Locate the cell with the specified text and output its [x, y] center coordinate. 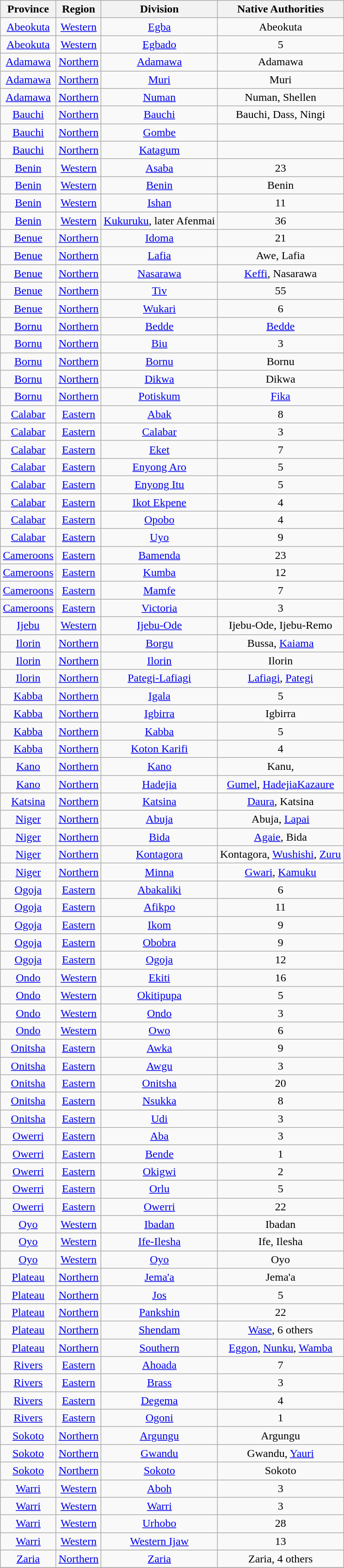
Koton Karifi [160, 749]
Asaba [160, 167]
Jos [160, 1295]
Pategi-Lafiagi [160, 678]
Enyong Itu [160, 484]
Ijebu-Ode, Ijebu-Remo [281, 626]
16 [281, 978]
Zaria, 4 others [281, 1559]
Bamenda [160, 555]
Potiskum [160, 397]
20 [281, 1084]
Urhobo [160, 1524]
Bauchi, Dass, Ningi [281, 115]
Eket [160, 449]
Udi [160, 1119]
Katagum [160, 150]
Awgu [160, 1066]
Igala [160, 696]
Ijebu [28, 626]
Region [79, 9]
Gwandu, Yauri [281, 1453]
Bende [160, 1154]
Uyo [160, 538]
Egbado [160, 44]
2 [281, 1171]
Kukuruku, later Afenmai [160, 221]
Wukari [160, 309]
Lafia [160, 256]
Orlu [160, 1189]
Western Ijaw [160, 1541]
Kontagora [160, 855]
Mamfe [160, 590]
Ijebu-Ode [160, 626]
Keffi, Nasarawa [281, 273]
Ife, Ilesha [281, 1242]
Borgu [160, 643]
Lafiagi, Pategi [281, 678]
Abakaliki [160, 890]
Eggon, Nunku, Wamba [281, 1348]
Abuja, Lapai [281, 819]
Gwandu [160, 1453]
Ikom [160, 925]
Okitipupa [160, 995]
13 [281, 1541]
Native Authorities [281, 9]
Bida [160, 837]
Owo [160, 1030]
Kanu, [281, 766]
Hadejia [160, 784]
Abuja [160, 819]
Ekiti [160, 978]
Idoma [160, 238]
Opobo [160, 520]
55 [281, 291]
Fika [281, 397]
Ogoni [160, 1418]
Nasarawa [160, 273]
Minna [160, 872]
Ishan [160, 203]
Gwari, Kamuku [281, 872]
28 [281, 1524]
Numan, Shellen [281, 97]
Pankshin [160, 1312]
Gombe [160, 132]
21 [281, 238]
Egba [160, 27]
Bussa, Kaiama [281, 643]
Degema [160, 1401]
Nsukka [160, 1101]
Afikpo [160, 907]
Kumba [160, 573]
Ahoada [160, 1365]
Awka [160, 1048]
Southern [160, 1348]
Awe, Lafia [281, 256]
Biu [160, 344]
Division [160, 9]
Numan [160, 97]
Daura, Katsina [281, 802]
Aba [160, 1136]
Gumel, HadejiaKazaure [281, 784]
Abak [160, 414]
Shendam [160, 1330]
Ikot Ekpene [160, 502]
Tiv [160, 291]
Aboh [160, 1488]
Province [28, 9]
36 [281, 221]
Obobra [160, 942]
Enyong Aro [160, 467]
Ife-Ilesha [160, 1242]
Okigwi [160, 1171]
Agaie, Bida [281, 837]
Wase, 6 others [281, 1330]
Victoria [160, 608]
Brass [160, 1383]
Kontagora, Wushishi, Zuru [281, 855]
